Pinpoint the cell where the given text exists, returning its [x, y] midpoint coordinate. 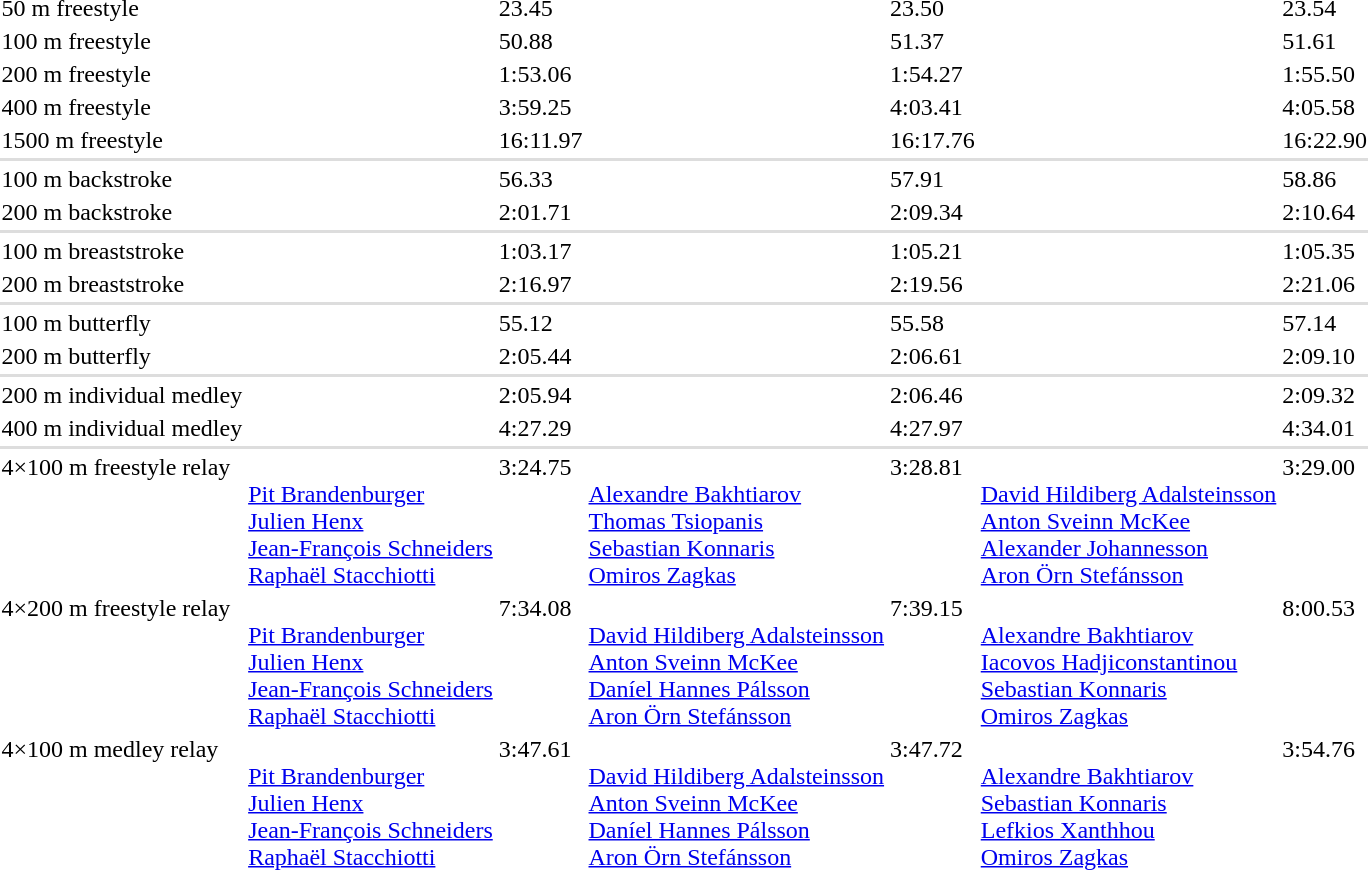
200 m butterfly [122, 356]
100 m butterfly [122, 323]
David Hildiberg AdalsteinssonAnton Sveinn McKeeDaníel Hannes PálssonAron Örn Stefánsson [736, 662]
200 m breaststroke [122, 284]
4×100 m freestyle relay [122, 521]
2:05.44 [540, 356]
2:01.71 [540, 212]
55.12 [540, 323]
1:05.21 [933, 251]
400 m individual medley [122, 428]
2:06.46 [933, 395]
400 m freestyle [122, 107]
200 m backstroke [122, 212]
16:11.97 [540, 140]
3:28.81 [933, 521]
2:05.94 [540, 395]
56.33 [540, 179]
7:34.08 [540, 662]
1:03.17 [540, 251]
200 m individual medley [122, 395]
3:24.75 [540, 521]
100 m backstroke [122, 179]
50.88 [540, 41]
2:06.61 [933, 356]
4×200 m freestyle relay [122, 662]
1:54.27 [933, 74]
4:27.29 [540, 428]
51.37 [933, 41]
100 m freestyle [122, 41]
2:09.34 [933, 212]
Alexandre BakhtiarovThomas TsiopanisSebastian KonnarisOmiros Zagkas [736, 521]
100 m breaststroke [122, 251]
2:19.56 [933, 284]
1500 m freestyle [122, 140]
Alexandre BakhtiarovIacovos HadjiconstantinouSebastian KonnarisOmiros Zagkas [1128, 662]
16:17.76 [933, 140]
7:39.15 [933, 662]
57.91 [933, 179]
David Hildiberg AdalsteinssonAnton Sveinn McKeeAlexander JohannessonAron Örn Stefánsson [1128, 521]
55.58 [933, 323]
4:03.41 [933, 107]
200 m freestyle [122, 74]
4:27.97 [933, 428]
2:16.97 [540, 284]
1:53.06 [540, 74]
3:59.25 [540, 107]
